Search for the cell housing the specified text and yield its [X, Y] center coordinate. 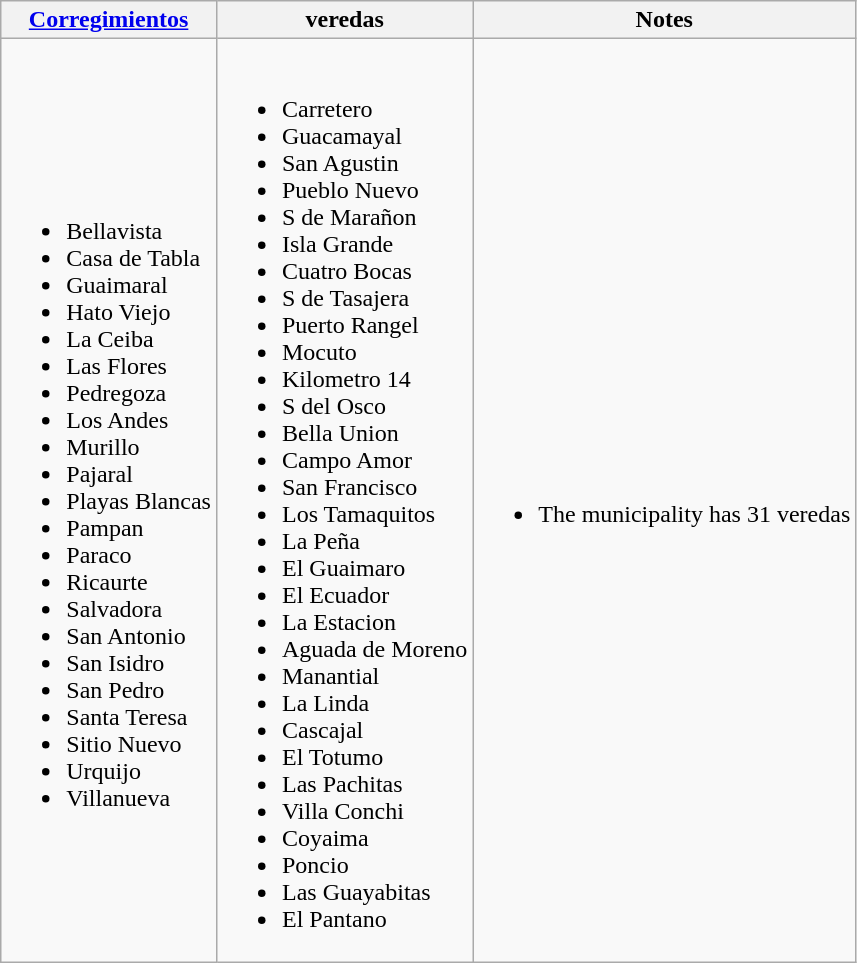
The municipality has 31 veredas [664, 500]
Notes [664, 20]
veredas [344, 20]
Corregimientos [109, 20]
